Output the [X, Y] coordinate of the center of the cell containing the given text.  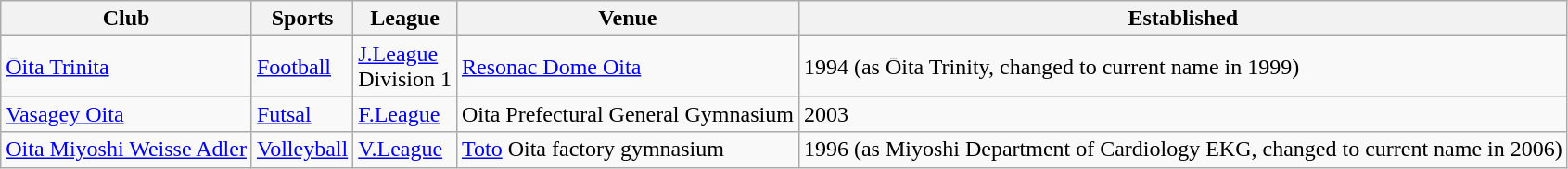
Club [126, 19]
Venue [627, 19]
1996 (as Miyoshi Department of Cardiology EKG, changed to current name in 2006) [1183, 149]
Ōita Trinita [126, 67]
Volleyball [302, 149]
Resonac Dome Oita [627, 67]
F.League [405, 114]
Oita Prefectural General Gymnasium [627, 114]
V.League [405, 149]
Established [1183, 19]
Toto Oita factory gymnasium [627, 149]
League [405, 19]
J.LeagueDivision 1 [405, 67]
Vasagey Oita [126, 114]
Oita Miyoshi Weisse Adler [126, 149]
Futsal [302, 114]
2003 [1183, 114]
Sports [302, 19]
1994 (as Ōita Trinity, changed to current name in 1999) [1183, 67]
Football [302, 67]
